Detect which cell encompasses the target text, then output its [X, Y] center coordinate. 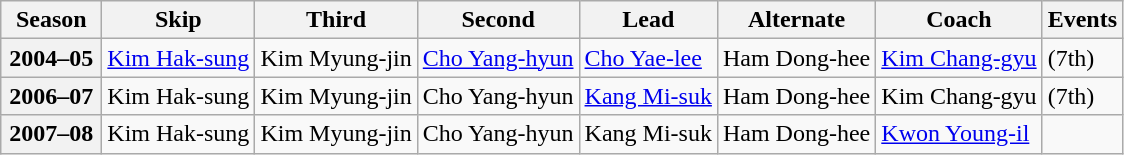
Season [52, 20]
Coach [959, 20]
Cho Yae-lee [648, 58]
Skip [178, 20]
2007–08 [52, 134]
Second [498, 20]
2006–07 [52, 96]
Third [336, 20]
Events [1082, 20]
2004–05 [52, 58]
Lead [648, 20]
Alternate [796, 20]
Kwon Young-il [959, 134]
